Return (X, Y) of the center of cell containing provided text 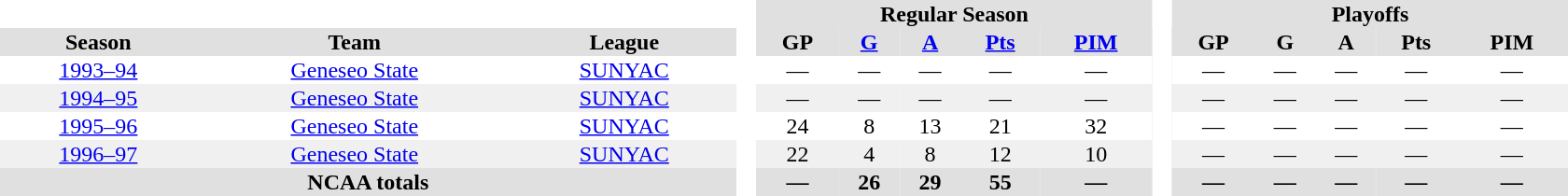
Playoffs (1370, 14)
Season (99, 42)
10 (1096, 154)
22 (797, 154)
55 (1001, 182)
1994–95 (99, 98)
32 (1096, 126)
4 (868, 154)
Regular Season (954, 14)
26 (868, 182)
1995–96 (99, 126)
1996–97 (99, 154)
NCAA totals (368, 182)
24 (797, 126)
12 (1001, 154)
21 (1001, 126)
29 (930, 182)
Team (355, 42)
1993–94 (99, 70)
League (624, 42)
13 (930, 126)
